Output the (x, y) coordinate of the center of the cell containing the given text.  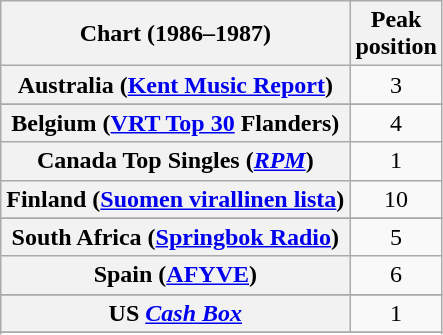
Belgium (VRT Top 30 Flanders) (176, 123)
South Africa (Springbok Radio) (176, 237)
Peakposition (396, 34)
Australia (Kent Music Report) (176, 85)
5 (396, 237)
Finland (Suomen virallinen lista) (176, 199)
US Cash Box (176, 313)
Canada Top Singles (RPM) (176, 161)
6 (396, 275)
Spain (AFYVE) (176, 275)
3 (396, 85)
10 (396, 199)
4 (396, 123)
Chart (1986–1987) (176, 34)
